Search for the cell housing the specified text and yield its [X, Y] center coordinate. 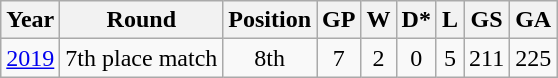
Position [270, 20]
W [378, 20]
8th [270, 58]
2019 [30, 58]
211 [487, 58]
GP [339, 20]
Round [142, 20]
D* [416, 20]
7th place match [142, 58]
GA [534, 20]
5 [450, 58]
225 [534, 58]
Year [30, 20]
GS [487, 20]
2 [378, 58]
L [450, 20]
7 [339, 58]
0 [416, 58]
